Scan for the cell matching the given text and deliver its [x, y] coordinate at center. 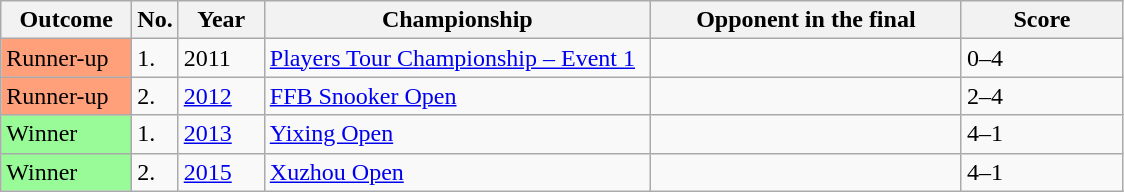
Yixing Open [457, 134]
FFB Snooker Open [457, 96]
Championship [457, 20]
Outcome [66, 20]
No. [155, 20]
Players Tour Championship – Event 1 [457, 58]
2–4 [1042, 96]
Xuzhou Open [457, 172]
2012 [221, 96]
2011 [221, 58]
2013 [221, 134]
0–4 [1042, 58]
Score [1042, 20]
2015 [221, 172]
Opponent in the final [806, 20]
Year [221, 20]
